For the text-containing cell, return its midpoint in (x, y) coordinate format. 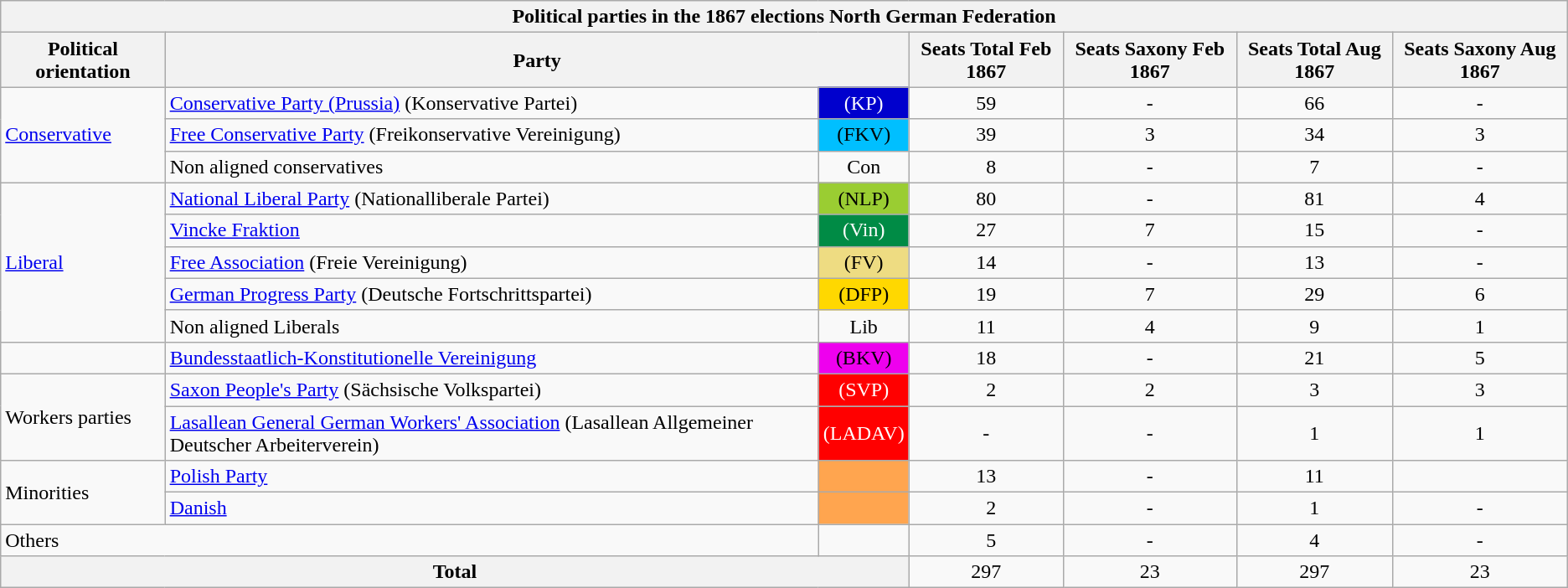
Lib (864, 326)
Seats Total Feb 1867 (986, 60)
Seats Total Aug 1867 (1314, 60)
Minorities (83, 493)
6 (1479, 294)
(LADAV) (864, 432)
Vincke Fraktion (492, 230)
9 (1314, 326)
Conservative (83, 135)
15 (1314, 230)
8 (986, 167)
Free Conservative Party (Freikonservative Vereinigung) (492, 135)
27 (986, 230)
34 (1314, 135)
81 (1314, 199)
Liberal (83, 262)
66 (1314, 103)
18 (986, 358)
80 (986, 199)
German Progress Party (Deutsche Fortschrittspartei) (492, 294)
Workers parties (83, 417)
Non aligned Liberals (492, 326)
14 (986, 262)
Con (864, 167)
(BKV) (864, 358)
Political orientation (83, 60)
Free Association (Freie Vereinigung) (492, 262)
Seats Saxony Aug 1867 (1479, 60)
Party (537, 60)
39 (986, 135)
29 (1314, 294)
Conservative Party (Prussia) (Konservative Partei) (492, 103)
Political parties in the 1867 elections North German Federation (784, 17)
Non aligned conservatives (492, 167)
National Liberal Party (Nationalliberale Partei) (492, 199)
(FKV) (864, 135)
59 (986, 103)
(FV) (864, 262)
19 (986, 294)
Seats Saxony Feb 1867 (1149, 60)
(DFP) (864, 294)
Polish Party (492, 477)
Lasallean General German Workers' Association (Lasallean Allgemeiner Deutscher Arbeiterverein) (492, 432)
(NLP) (864, 199)
21 (1314, 358)
Others (410, 540)
Saxon People's Party (Sächsische Volkspartei) (492, 389)
Total (455, 572)
Bundesstaatlich-Konstitutionelle Vereinigung (492, 358)
(SVP) (864, 389)
Danish (492, 508)
(KP) (864, 103)
(Vin) (864, 230)
